Detect which cell encompasses the target text, then output its [x, y] center coordinate. 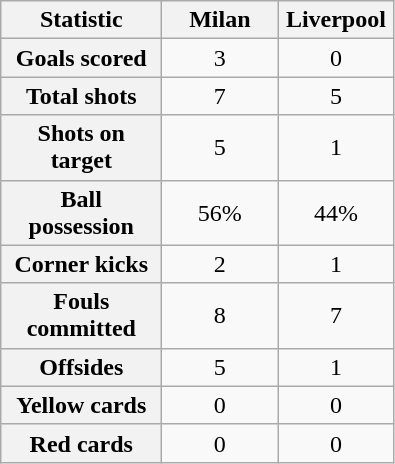
Red cards [82, 443]
Ball possession [82, 212]
Fouls committed [82, 316]
Corner kicks [82, 264]
Milan [220, 20]
Goals scored [82, 58]
Shots on target [82, 148]
Liverpool [336, 20]
Statistic [82, 20]
2 [220, 264]
Offsides [82, 367]
3 [220, 58]
56% [220, 212]
8 [220, 316]
Yellow cards [82, 405]
Total shots [82, 96]
44% [336, 212]
